Capture the cell that displays the provided text and extract its (X, Y) central coordinate. 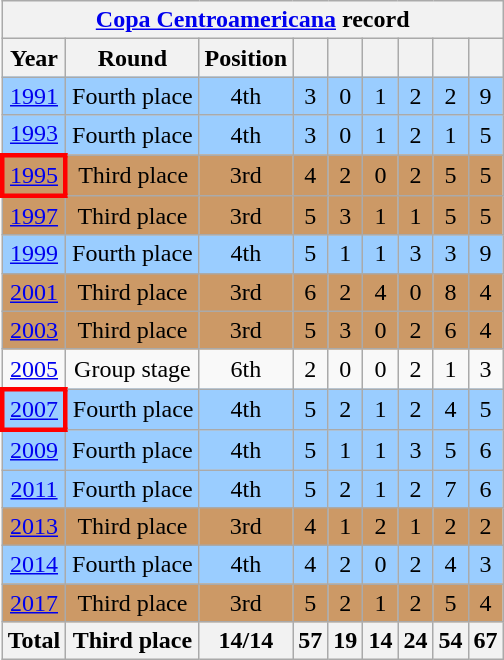
2009 (34, 450)
Year (34, 58)
14 (380, 641)
Position (246, 58)
67 (486, 641)
2007 (34, 410)
2014 (34, 565)
2003 (34, 330)
6th (246, 369)
1999 (34, 254)
1993 (34, 135)
7 (450, 489)
1991 (34, 96)
Round (132, 58)
2013 (34, 527)
2017 (34, 603)
24 (416, 641)
14/14 (246, 641)
54 (450, 641)
2001 (34, 292)
19 (346, 641)
1997 (34, 216)
1995 (34, 174)
Group stage (132, 369)
8 (450, 292)
Copa Centroamericana record (252, 20)
57 (310, 641)
2005 (34, 369)
Total (34, 641)
2011 (34, 489)
